Identify which cell holds the provided text, then report its (X, Y) central coordinate. 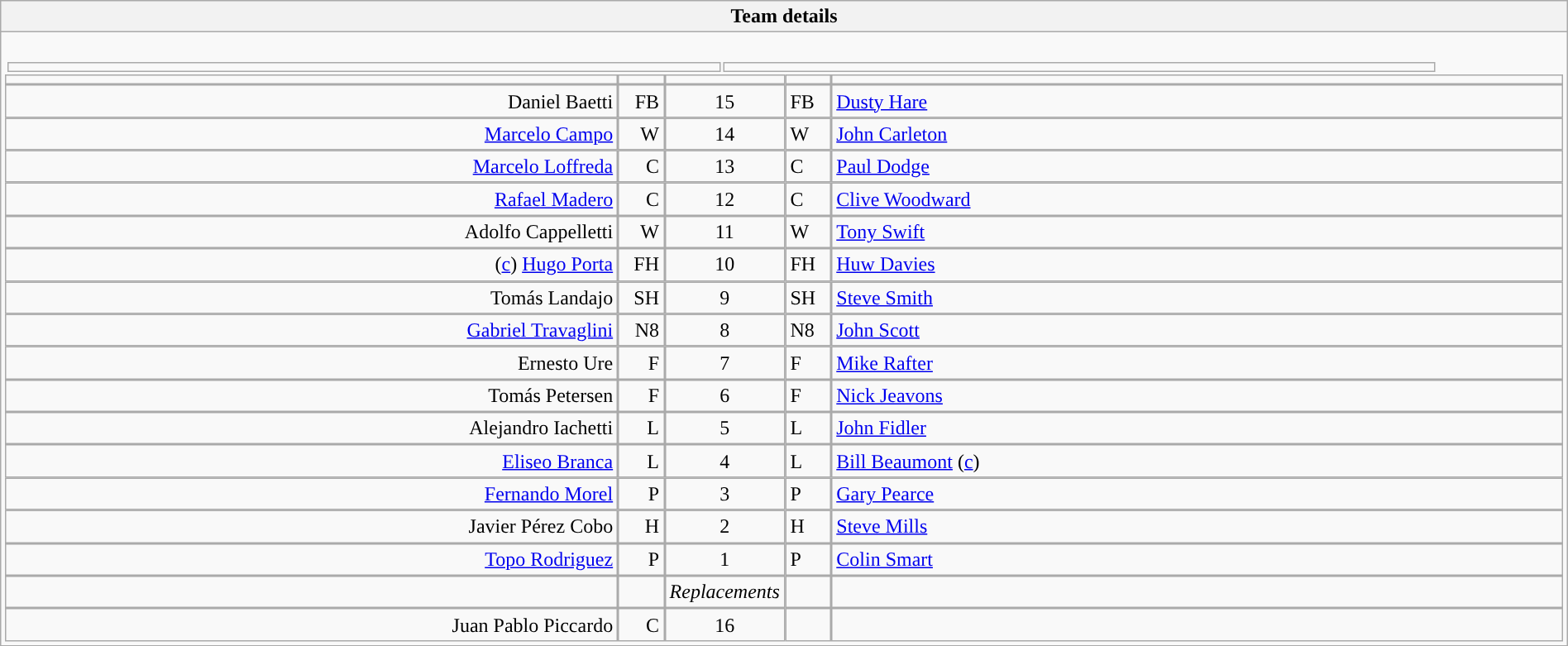
Fernando Morel (311, 494)
Ernesto Ure (311, 363)
John Fidler (1198, 428)
Replacements (724, 592)
2 (724, 527)
9 (724, 298)
(c) Hugo Porta (311, 265)
13 (724, 167)
Huw Davies (1198, 265)
Steve Smith (1198, 298)
John Carleton (1198, 134)
4 (724, 462)
Juan Pablo Piccardo (311, 624)
Tomás Landajo (311, 298)
5 (724, 428)
Marcelo Loffreda (311, 167)
Daniel Baetti (311, 101)
Alejandro Iachetti (311, 428)
Gabriel Travaglini (311, 330)
Team details (784, 17)
Adolfo Cappelletti (311, 232)
Marcelo Campo (311, 134)
1 (724, 559)
Tony Swift (1198, 232)
14 (724, 134)
John Scott (1198, 330)
15 (724, 101)
Tomás Petersen (311, 396)
Nick Jeavons (1198, 396)
8 (724, 330)
Eliseo Branca (311, 462)
12 (724, 199)
16 (724, 624)
Colin Smart (1198, 559)
10 (724, 265)
Paul Dodge (1198, 167)
Steve Mills (1198, 527)
Dusty Hare (1198, 101)
3 (724, 494)
6 (724, 396)
Gary Pearce (1198, 494)
Bill Beaumont (c) (1198, 462)
Topo Rodriguez (311, 559)
Mike Rafter (1198, 363)
7 (724, 363)
Rafael Madero (311, 199)
Javier Pérez Cobo (311, 527)
Clive Woodward (1198, 199)
11 (724, 232)
